Scan for the cell matching the given text and deliver its [X, Y] coordinate at center. 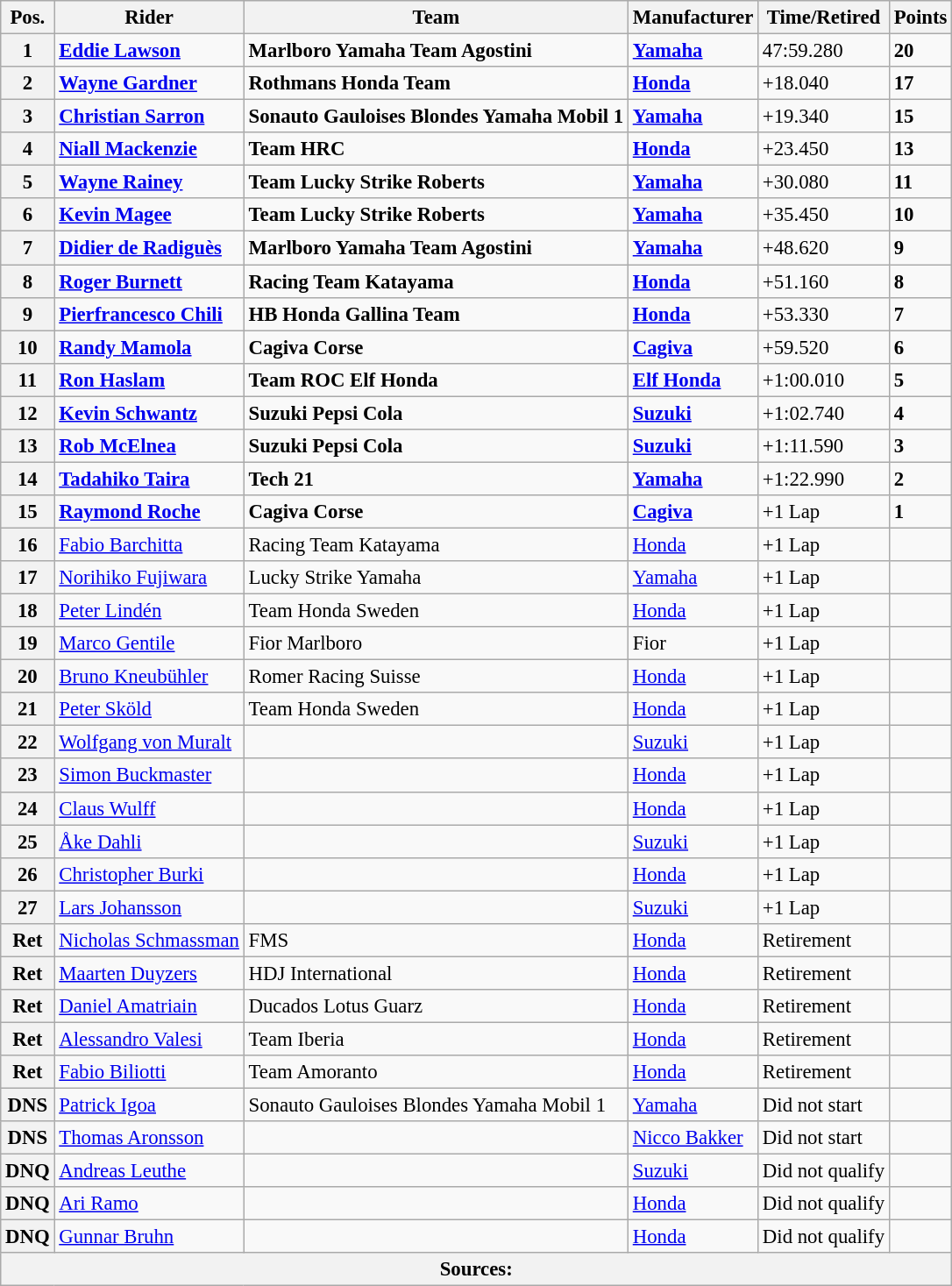
Manufacturer [693, 18]
Team HRC [436, 149]
Ducados Lotus Guarz [436, 1006]
+1:02.740 [824, 413]
Ari Ramo [149, 1204]
21 [28, 709]
25 [28, 842]
Romer Racing Suisse [436, 677]
Didier de Radiguès [149, 248]
+48.620 [824, 248]
+23.450 [824, 149]
Pierfrancesco Chili [149, 314]
+18.040 [824, 83]
26 [28, 874]
Wayne Rainey [149, 182]
Lars Johansson [149, 907]
Roger Burnett [149, 281]
Team ROC Elf Honda [436, 380]
Rothmans Honda Team [436, 83]
Rob McElnea [149, 446]
Kevin Magee [149, 215]
Tech 21 [436, 479]
Marco Gentile [149, 643]
+59.520 [824, 347]
Nicco Bakker [693, 1138]
Daniel Amatriain [149, 1006]
+1:22.990 [824, 479]
Patrick Igoa [149, 1105]
+1:00.010 [824, 380]
Ron Haslam [149, 380]
Fabio Biliotti [149, 1072]
Peter Sköld [149, 709]
Thomas Aronsson [149, 1138]
Fabio Barchitta [149, 544]
23 [28, 776]
Nicholas Schmassman [149, 941]
Team [436, 18]
FMS [436, 941]
12 [28, 413]
18 [28, 611]
Fior Marlboro [436, 643]
Randy Mamola [149, 347]
Wolfgang von Muralt [149, 742]
Rider [149, 18]
Time/Retired [824, 18]
Gunnar Bruhn [149, 1237]
+30.080 [824, 182]
+35.450 [824, 215]
Kevin Schwantz [149, 413]
Claus Wulff [149, 808]
24 [28, 808]
+1:11.590 [824, 446]
Norihiko Fujiwara [149, 578]
Maarten Duyzers [149, 973]
Pos. [28, 18]
Alessandro Valesi [149, 1039]
+51.160 [824, 281]
Team Iberia [436, 1039]
Raymond Roche [149, 512]
47:59.280 [824, 51]
Fior [693, 643]
Team Amoranto [436, 1072]
Peter Lindén [149, 611]
27 [28, 907]
Bruno Kneubühler [149, 677]
Simon Buckmaster [149, 776]
Tadahiko Taira [149, 479]
Åke Dahli [149, 842]
Points [920, 18]
+19.340 [824, 117]
Elf Honda [693, 380]
Christian Sarron [149, 117]
+53.330 [824, 314]
HB Honda Gallina Team [436, 314]
22 [28, 742]
Niall Mackenzie [149, 149]
14 [28, 479]
Lucky Strike Yamaha [436, 578]
Christopher Burki [149, 874]
Wayne Gardner [149, 83]
Andreas Leuthe [149, 1171]
HDJ International [436, 973]
16 [28, 544]
Eddie Lawson [149, 51]
19 [28, 643]
